Provide the [x, y] coordinate of the cell's center where the given text is located.  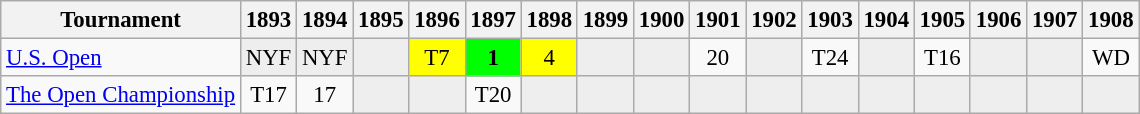
1904 [886, 20]
1902 [774, 20]
1893 [268, 20]
U.S. Open [121, 58]
1903 [830, 20]
1 [493, 58]
T7 [437, 58]
1897 [493, 20]
1906 [998, 20]
T20 [493, 95]
1901 [718, 20]
WD [1111, 58]
1894 [325, 20]
T24 [830, 58]
1907 [1055, 20]
4 [549, 58]
1898 [549, 20]
20 [718, 58]
1905 [942, 20]
1900 [662, 20]
1908 [1111, 20]
Tournament [121, 20]
17 [325, 95]
1896 [437, 20]
1899 [605, 20]
The Open Championship [121, 95]
1895 [381, 20]
T16 [942, 58]
T17 [268, 95]
